Determine the [x, y] coordinate at the center of the cell enclosing the given text.  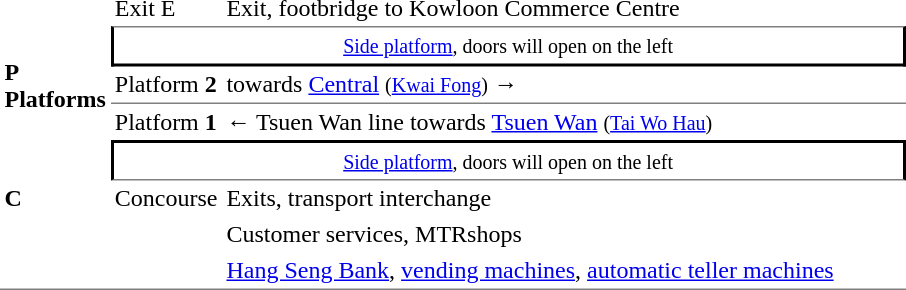
Concourse [166, 235]
Customer services, MTRshops [564, 234]
Hang Seng Bank, vending machines, automatic teller machines [564, 271]
← Tsuen Wan line towards Tsuen Wan (Tai Wo Hau) [564, 122]
C [55, 235]
towards Central (Kwai Fong) → [564, 85]
Exits, transport interchange [564, 198]
Platform 1 [166, 122]
Platform 2 [166, 85]
